Return (X, Y) of the center of cell containing provided text 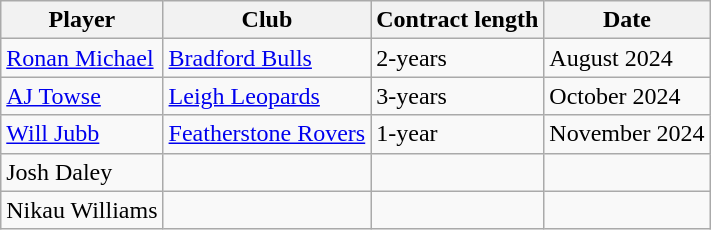
AJ Towse (82, 96)
2-years (458, 58)
1-year (458, 134)
3-years (458, 96)
Player (82, 20)
Will Jubb (82, 134)
Club (267, 20)
Contract length (458, 20)
November 2024 (627, 134)
Ronan Michael (82, 58)
Josh Daley (82, 172)
Nikau Williams (82, 210)
Featherstone Rovers (267, 134)
Bradford Bulls (267, 58)
Leigh Leopards (267, 96)
Date (627, 20)
August 2024 (627, 58)
October 2024 (627, 96)
